Find where the given text appears and provide that cell's center as (X, Y) coordinate. 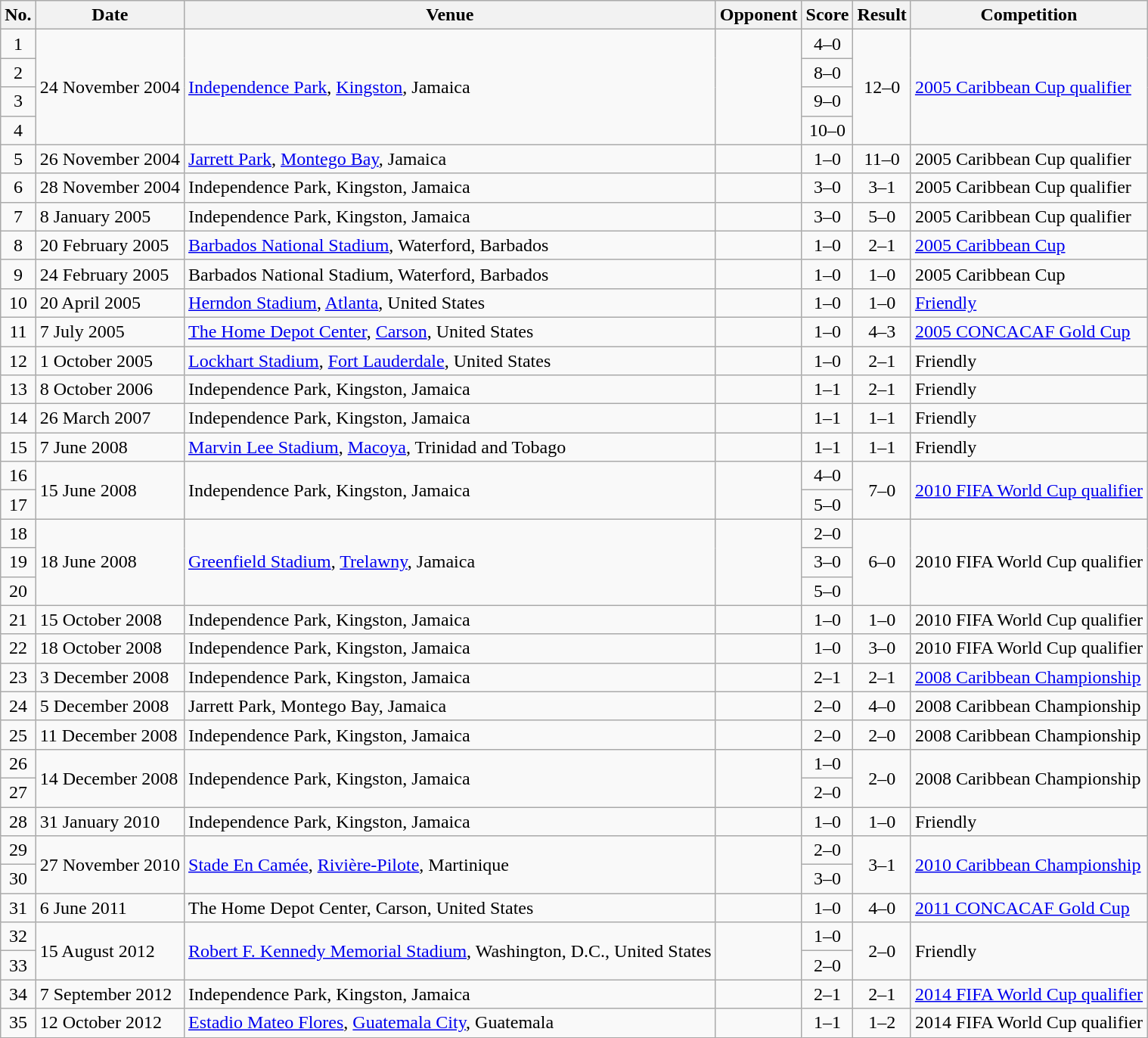
12 October 2012 (110, 1023)
1 October 2005 (110, 361)
29 (18, 850)
26 November 2004 (110, 159)
12–0 (882, 87)
33 (18, 965)
9–0 (827, 101)
24 (18, 706)
9 (18, 274)
1–2 (882, 1023)
15 August 2012 (110, 951)
30 (18, 879)
Lockhart Stadium, Fort Lauderdale, United States (451, 361)
4–3 (882, 331)
35 (18, 1023)
14 December 2008 (110, 778)
20 February 2005 (110, 245)
19 (18, 562)
10–0 (827, 130)
6 (18, 188)
20 April 2005 (110, 303)
25 (18, 735)
5 (18, 159)
11–0 (882, 159)
5 December 2008 (110, 706)
6 June 2011 (110, 908)
12 (18, 361)
Stade En Camée, Rivière-Pilote, Martinique (451, 865)
11 December 2008 (110, 735)
2 (18, 73)
2005 CONCACAF Gold Cup (1029, 331)
11 (18, 331)
Greenfield Stadium, Trelawny, Jamaica (451, 562)
28 (18, 821)
8 October 2006 (110, 390)
Marvin Lee Stadium, Macoya, Trinidad and Tobago (451, 447)
15 October 2008 (110, 620)
2010 Caribbean Championship (1029, 865)
31 (18, 908)
8–0 (827, 73)
20 (18, 591)
Estadio Mateo Flores, Guatemala City, Guatemala (451, 1023)
8 January 2005 (110, 216)
8 (18, 245)
14 (18, 418)
Date (110, 15)
32 (18, 937)
13 (18, 390)
16 (18, 476)
17 (18, 505)
28 November 2004 (110, 188)
1 (18, 44)
23 (18, 677)
Robert F. Kennedy Memorial Stadium, Washington, D.C., United States (451, 951)
Herndon Stadium, Atlanta, United States (451, 303)
Result (882, 15)
7–0 (882, 490)
2011 CONCACAF Gold Cup (1029, 908)
No. (18, 15)
15 (18, 447)
24 February 2005 (110, 274)
24 November 2004 (110, 87)
7 July 2005 (110, 331)
22 (18, 648)
31 January 2010 (110, 821)
7 June 2008 (110, 447)
Competition (1029, 15)
26 March 2007 (110, 418)
27 November 2010 (110, 865)
Venue (451, 15)
7 September 2012 (110, 994)
27 (18, 792)
18 June 2008 (110, 562)
7 (18, 216)
18 October 2008 (110, 648)
Score (827, 15)
10 (18, 303)
21 (18, 620)
4 (18, 130)
3 December 2008 (110, 677)
Opponent (759, 15)
26 (18, 763)
34 (18, 994)
18 (18, 533)
15 June 2008 (110, 490)
3 (18, 101)
6–0 (882, 562)
